Provide the [X, Y] coordinate of the cell's center where the given text is located.  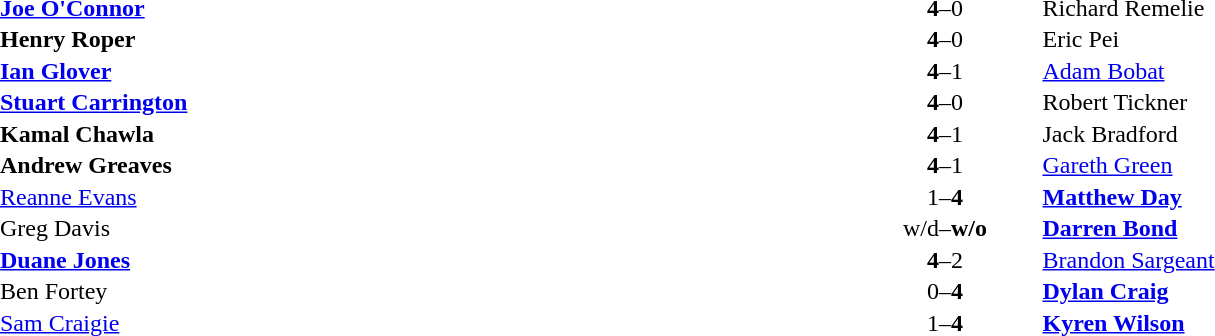
1–4 [944, 197]
w/d–w/o [944, 229]
4–2 [944, 260]
0–4 [944, 291]
